Output the [X, Y] coordinate of the center of the cell containing the given text.  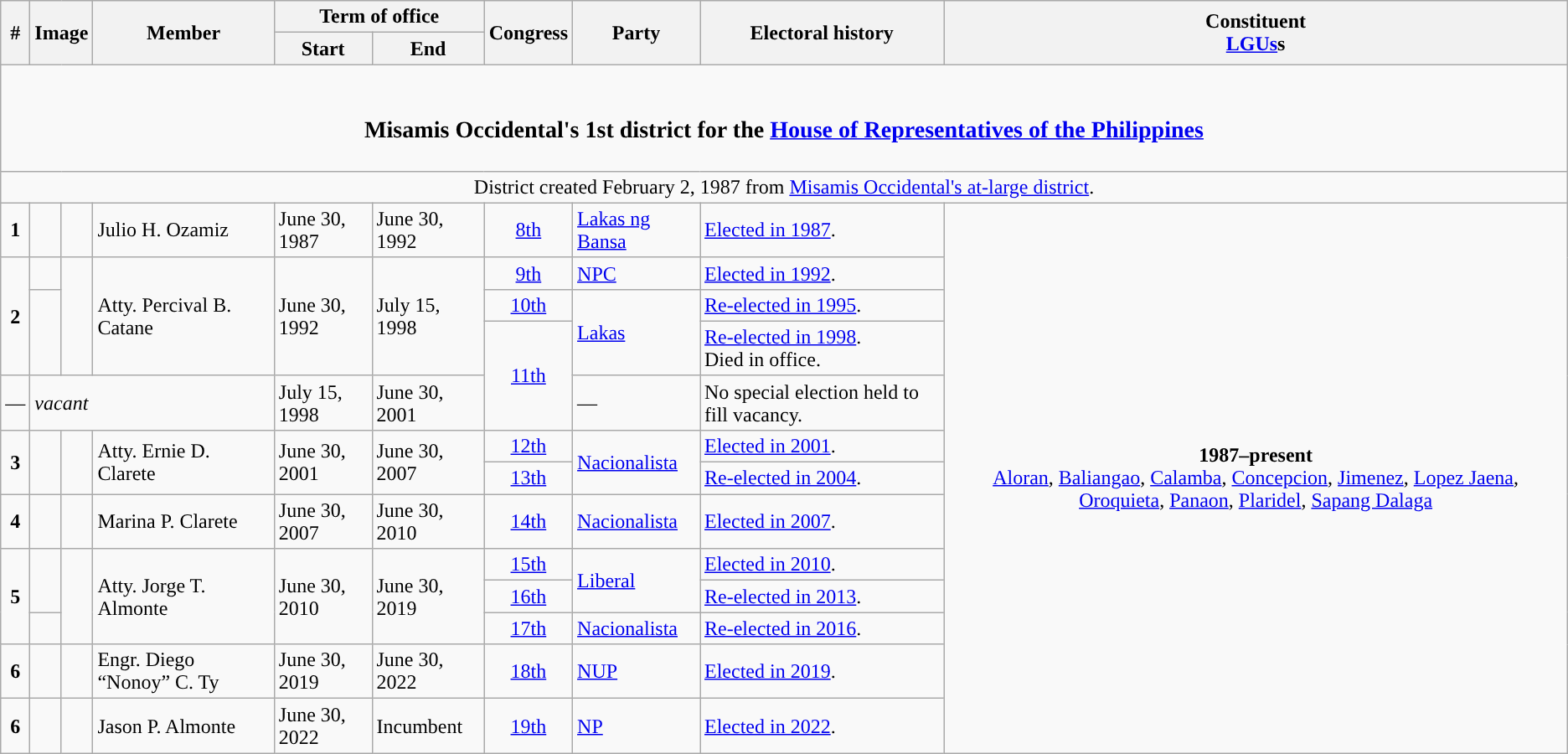
Re-elected in 2016. [823, 628]
NUP [637, 672]
Re-elected in 2013. [823, 596]
Atty. Jorge T. Almonte [183, 596]
Elected in 2019. [823, 672]
9th [528, 273]
Elected in 1992. [823, 273]
Image [62, 33]
Atty. Percival B. Catane [183, 317]
3 [15, 462]
11th [528, 375]
Re-elected in 1998.Died in office. [823, 349]
vacant [152, 402]
14th [528, 521]
Elected in 2001. [823, 446]
June 30, 1987 [323, 230]
Marina P. Clarete [183, 521]
1 [15, 230]
Party [637, 33]
No special election held to fill vacancy. [823, 402]
Julio H. Ozamiz [183, 230]
2 [15, 317]
NP [637, 726]
Liberal [637, 581]
8th [528, 230]
5 [15, 596]
Congress [528, 33]
District created February 2, 1987 from Misamis Occidental's at-large district. [784, 187]
Engr. Diego “Nonoy” C. Ty [183, 672]
18th [528, 672]
# [15, 33]
Atty. Ernie D. Clarete [183, 462]
Jason P. Almonte [183, 726]
Incumbent [428, 726]
Elected in 2007. [823, 521]
1987–presentAloran, Baliangao, Calamba, Concepcion, Jimenez, Lopez Jaena, Oroquieta, Panaon, Plaridel, Sapang Dalaga [1256, 478]
15th [528, 565]
Electoral history [823, 33]
Elected in 2010. [823, 565]
13th [528, 478]
Lakas ng Bansa [637, 230]
Re-elected in 1995. [823, 305]
Elected in 1987. [823, 230]
ConstituentLGUss [1256, 33]
Term of office [379, 17]
19th [528, 726]
Re-elected in 2004. [823, 478]
Misamis Occidental's 1st district for the House of Representatives of the Philippines [784, 117]
Elected in 2022. [823, 726]
4 [15, 521]
16th [528, 596]
End [428, 49]
Start [323, 49]
Lakas [637, 332]
12th [528, 446]
NPC [637, 273]
17th [528, 628]
10th [528, 305]
Member [183, 33]
